Identify which cell holds the provided text, then report its (x, y) central coordinate. 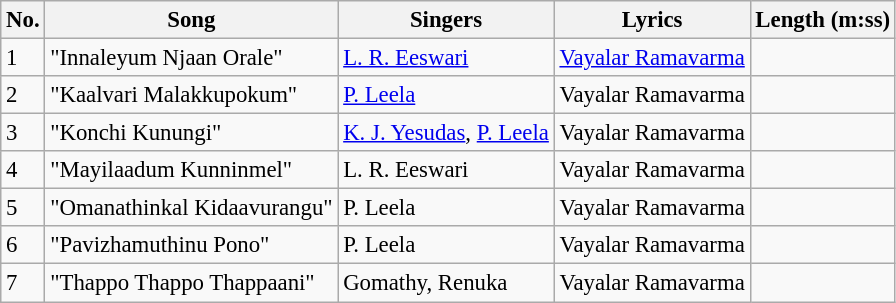
"Innaleyum Njaan Orale" (192, 58)
"Kaalvari Malakkupokum" (192, 95)
"Thappo Thappo Thappaani" (192, 283)
K. J. Yesudas, P. Leela (446, 133)
2 (23, 95)
"Mayilaadum Kunninmel" (192, 170)
3 (23, 133)
Singers (446, 20)
5 (23, 208)
Length (m:ss) (822, 20)
No. (23, 20)
Song (192, 20)
"Omanathinkal Kidaavurangu" (192, 208)
"Pavizhamuthinu Pono" (192, 245)
6 (23, 245)
4 (23, 170)
Gomathy, Renuka (446, 283)
"Konchi Kunungi" (192, 133)
1 (23, 58)
Lyrics (652, 20)
7 (23, 283)
